Detect which cell encompasses the target text, then output its (x, y) center coordinate. 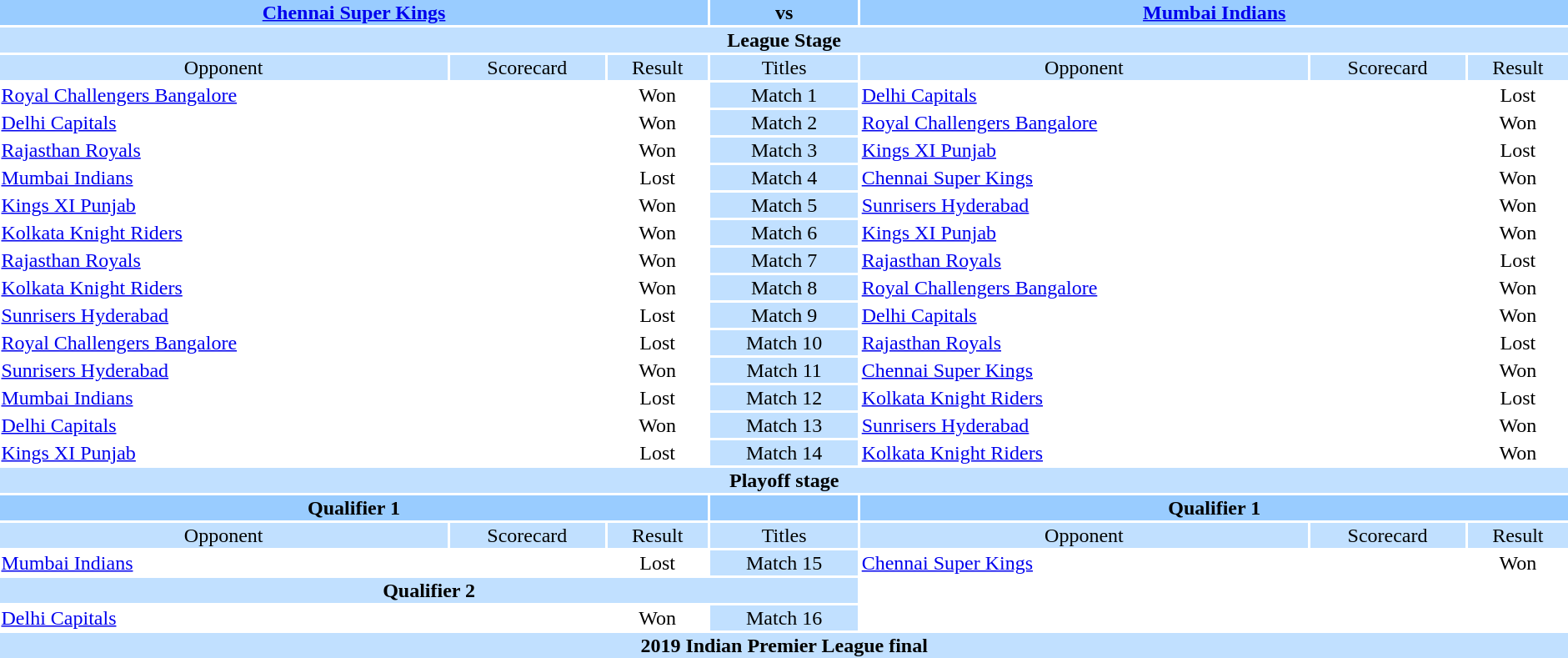
Match 9 (784, 315)
Match 3 (784, 150)
Match 15 (784, 563)
Match 1 (784, 95)
Match 4 (784, 178)
Match 7 (784, 260)
League Stage (784, 40)
vs (784, 13)
Playoff stage (784, 480)
Match 8 (784, 288)
Match 14 (784, 453)
Match 12 (784, 398)
Match 2 (784, 123)
2019 Indian Premier League final (784, 645)
Match 6 (784, 233)
Match 5 (784, 205)
Match 13 (784, 425)
Match 11 (784, 370)
Qualifier 2 (428, 590)
Match 16 (784, 618)
Match 10 (784, 343)
